From the cell containing the given text, extract its center point as [x, y] coordinate. 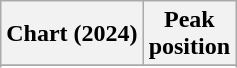
Chart (2024) [72, 34]
Peakposition [189, 34]
